Output the [x, y] coordinate of the center of the cell containing the given text.  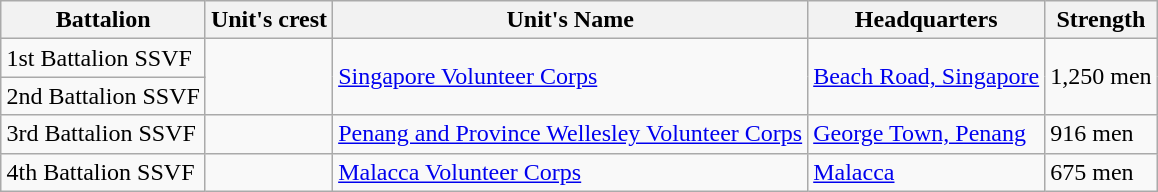
Strength [1101, 20]
Penang and Province Wellesley Volunteer Corps [570, 134]
916 men [1101, 134]
Unit's crest [268, 20]
Malacca [926, 172]
Singapore Volunteer Corps [570, 77]
Headquarters [926, 20]
Battalion [103, 20]
4th Battalion SSVF [103, 172]
2nd Battalion SSVF [103, 96]
3rd Battalion SSVF [103, 134]
Unit's Name [570, 20]
George Town, Penang [926, 134]
675 men [1101, 172]
1,250 men [1101, 77]
Beach Road, Singapore [926, 77]
Malacca Volunteer Corps [570, 172]
1st Battalion SSVF [103, 58]
